Identify which cell holds the provided text, then report its [X, Y] central coordinate. 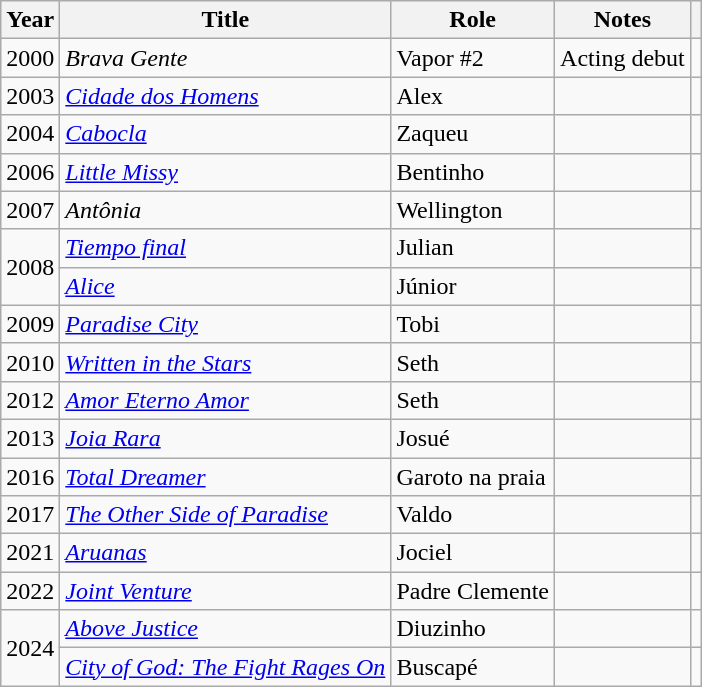
2017 [30, 515]
2013 [30, 438]
Role [473, 20]
Notes [623, 20]
Paradise City [226, 324]
2021 [30, 553]
Alice [226, 286]
Diuzinho [473, 629]
Written in the Stars [226, 362]
2003 [30, 96]
Josué [473, 438]
Brava Gente [226, 58]
Alex [473, 96]
Zaqueu [473, 134]
Total Dreamer [226, 477]
Title [226, 20]
Aruanas [226, 553]
Wellington [473, 210]
Júnior [473, 286]
2008 [30, 267]
Bentinho [473, 172]
Garoto na praia [473, 477]
City of God: The Fight Rages On [226, 667]
Joint Venture [226, 591]
2004 [30, 134]
Julian [473, 248]
Padre Clemente [473, 591]
Jociel [473, 553]
Cabocla [226, 134]
2016 [30, 477]
2012 [30, 400]
Tobi [473, 324]
2022 [30, 591]
2010 [30, 362]
Above Justice [226, 629]
Year [30, 20]
2024 [30, 648]
Tiempo final [226, 248]
Little Missy [226, 172]
Antônia [226, 210]
Joia Rara [226, 438]
Valdo [473, 515]
The Other Side of Paradise [226, 515]
Vapor #2 [473, 58]
2000 [30, 58]
2007 [30, 210]
Amor Eterno Amor [226, 400]
Buscapé [473, 667]
2006 [30, 172]
Cidade dos Homens [226, 96]
2009 [30, 324]
Acting debut [623, 58]
